Provide the [X, Y] coordinate of the cell's center where the given text is located.  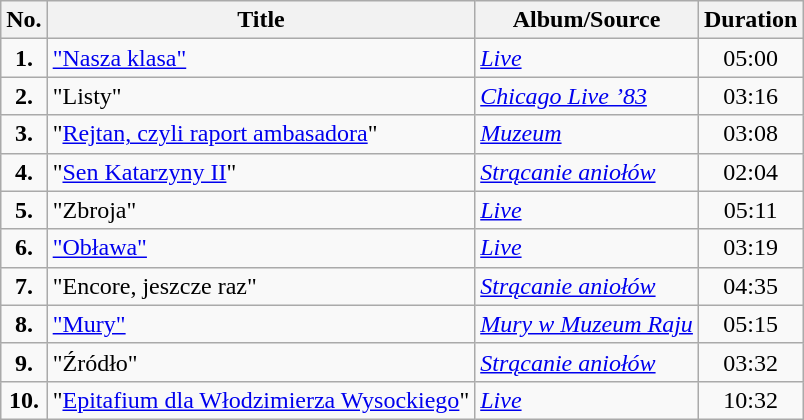
No. [24, 20]
6. [24, 248]
04:35 [750, 286]
03:08 [750, 134]
Mury w Muzeum Raju [587, 324]
7. [24, 286]
03:16 [750, 96]
1. [24, 58]
"Nasza klasa" [261, 58]
Title [261, 20]
Duration [750, 20]
"Obława" [261, 248]
05:11 [750, 210]
"Mury" [261, 324]
5. [24, 210]
3. [24, 134]
8. [24, 324]
03:32 [750, 362]
10. [24, 400]
"Rejtan, czyli raport ambasadora" [261, 134]
05:00 [750, 58]
02:04 [750, 172]
Muzeum [587, 134]
"Zbroja" [261, 210]
10:32 [750, 400]
"Listy" [261, 96]
9. [24, 362]
03:19 [750, 248]
"Sen Katarzyny II" [261, 172]
Album/Source [587, 20]
05:15 [750, 324]
Chicago Live ’83 [587, 96]
"Encore, jeszcze raz" [261, 286]
4. [24, 172]
2. [24, 96]
"Źródło" [261, 362]
"Epitafium dla Włodzimierza Wysockiego" [261, 400]
